Pinpoint the cell where the given text exists, returning its (X, Y) midpoint coordinate. 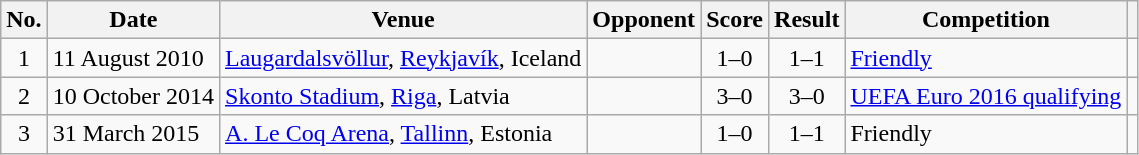
1 (24, 58)
A. Le Coq Arena, Tallinn, Estonia (404, 134)
Competition (986, 20)
3 (24, 134)
No. (24, 20)
Date (133, 20)
Score (735, 20)
Result (807, 20)
Venue (404, 20)
UEFA Euro 2016 qualifying (986, 96)
Opponent (644, 20)
10 October 2014 (133, 96)
Laugardalsvöllur, Reykjavík, Iceland (404, 58)
31 March 2015 (133, 134)
11 August 2010 (133, 58)
2 (24, 96)
Skonto Stadium, Riga, Latvia (404, 96)
